Pinpoint the cell where the given text exists, returning its [X, Y] midpoint coordinate. 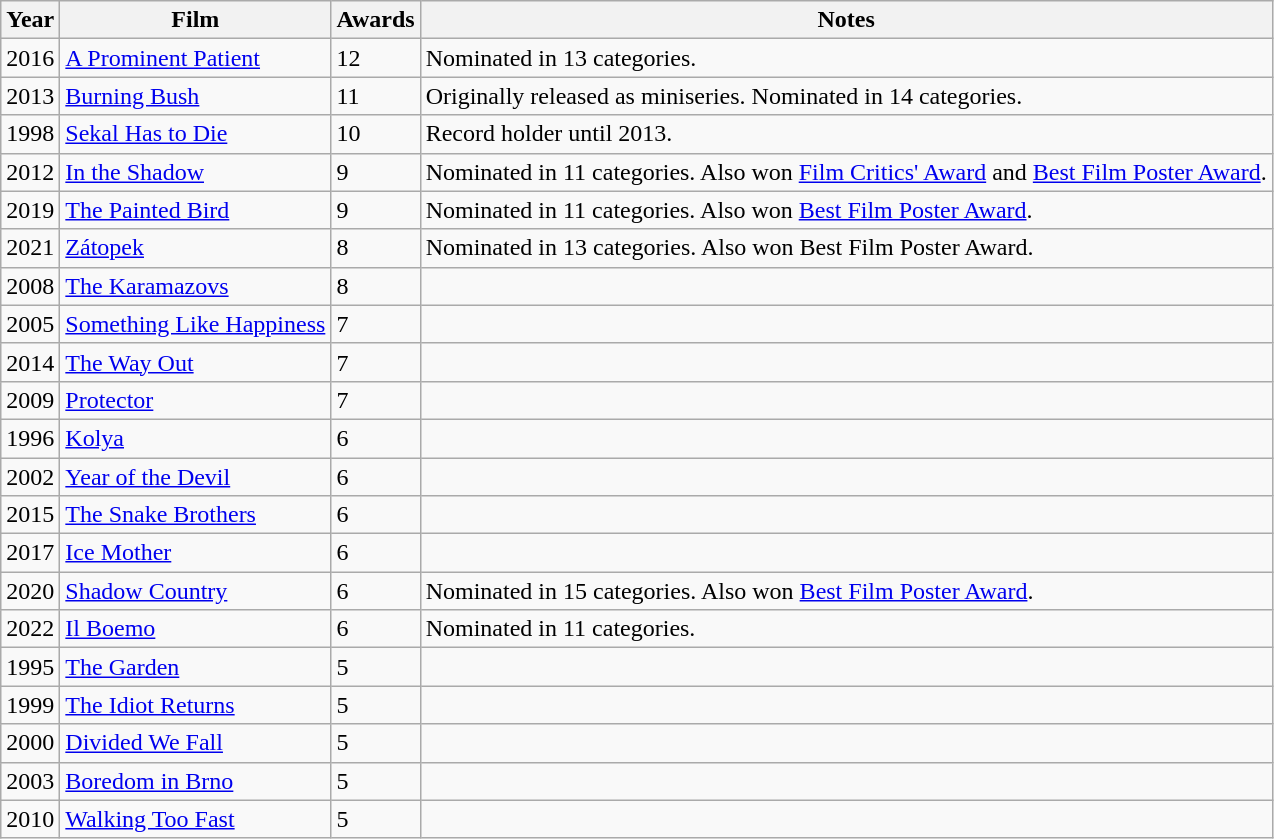
12 [376, 58]
Il Boemo [196, 629]
11 [376, 96]
Record holder until 2013. [846, 134]
Zátopek [196, 248]
1998 [30, 134]
Boredom in Brno [196, 781]
Originally released as miniseries. Nominated in 14 categories. [846, 96]
Something Like Happiness [196, 324]
Nominated in 13 categories. Also won Best Film Poster Award. [846, 248]
Nominated in 11 categories. [846, 629]
Awards [376, 20]
The Karamazovs [196, 286]
2002 [30, 477]
2014 [30, 362]
2012 [30, 172]
2022 [30, 629]
Notes [846, 20]
2021 [30, 248]
1999 [30, 705]
The Garden [196, 667]
2019 [30, 210]
2015 [30, 515]
1996 [30, 438]
2017 [30, 553]
2013 [30, 96]
Burning Bush [196, 96]
A Prominent Patient [196, 58]
Year of the Devil [196, 477]
In the Shadow [196, 172]
2020 [30, 591]
Year [30, 20]
Divided We Fall [196, 743]
Ice Mother [196, 553]
Protector [196, 400]
The Snake Brothers [196, 515]
2005 [30, 324]
Shadow Country [196, 591]
2008 [30, 286]
Sekal Has to Die [196, 134]
2003 [30, 781]
The Way Out [196, 362]
Nominated in 11 categories. Also won Film Critics' Award and Best Film Poster Award. [846, 172]
2010 [30, 819]
2009 [30, 400]
2016 [30, 58]
1995 [30, 667]
Nominated in 13 categories. [846, 58]
Film [196, 20]
10 [376, 134]
Nominated in 11 categories. Also won Best Film Poster Award. [846, 210]
Kolya [196, 438]
Nominated in 15 categories. Also won Best Film Poster Award. [846, 591]
The Idiot Returns [196, 705]
Walking Too Fast [196, 819]
2000 [30, 743]
The Painted Bird [196, 210]
